From the cell containing the given text, extract its center point as (X, Y) coordinate. 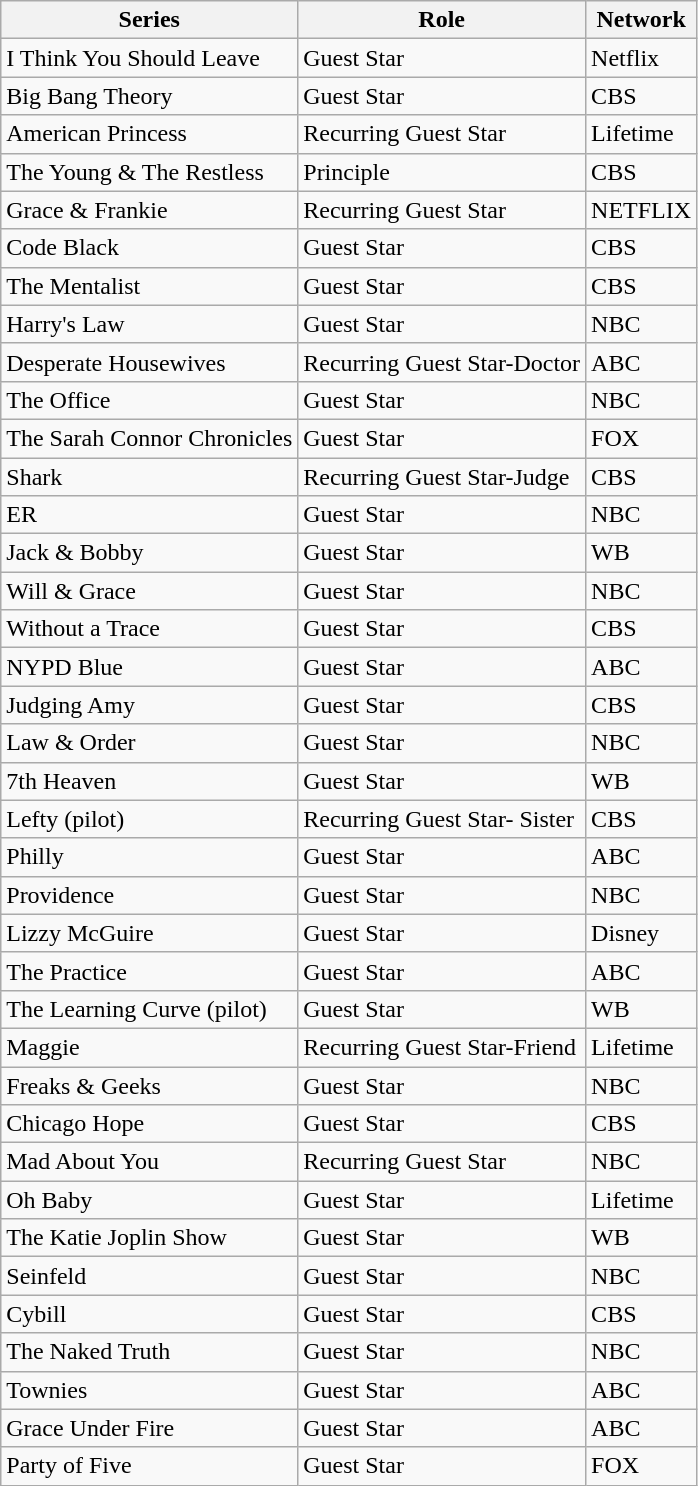
Netflix (642, 58)
Will & Grace (150, 591)
Mad About You (150, 1162)
The Office (150, 400)
Freaks & Geeks (150, 1085)
Disney (642, 933)
American Princess (150, 134)
I Think You Should Leave (150, 58)
Without a Trace (150, 629)
Providence (150, 895)
The Naked Truth (150, 1352)
The Learning Curve (pilot) (150, 1009)
Jack & Bobby (150, 553)
Maggie (150, 1047)
Chicago Hope (150, 1124)
Townies (150, 1390)
NYPD Blue (150, 667)
NETFLIX (642, 210)
Seinfeld (150, 1276)
The Sarah Connor Chronicles (150, 438)
The Young & The Restless (150, 172)
Big Bang Theory (150, 96)
7th Heaven (150, 781)
Grace & Frankie (150, 210)
Recurring Guest Star-Judge (442, 477)
Desperate Housewives (150, 362)
Code Black (150, 248)
Cybill (150, 1314)
The Practice (150, 971)
Harry's Law (150, 324)
Role (442, 20)
Recurring Guest Star-Friend (442, 1047)
Lizzy McGuire (150, 933)
Recurring Guest Star- Sister (442, 819)
ER (150, 515)
Shark (150, 477)
The Mentalist (150, 286)
Party of Five (150, 1466)
Oh Baby (150, 1200)
Grace Under Fire (150, 1428)
Law & Order (150, 743)
Network (642, 20)
Principle (442, 172)
Recurring Guest Star-Doctor (442, 362)
Lefty (pilot) (150, 819)
Judging Amy (150, 705)
The Katie Joplin Show (150, 1238)
Philly (150, 857)
Series (150, 20)
